Find where the given text appears and provide that cell's center as [x, y] coordinate. 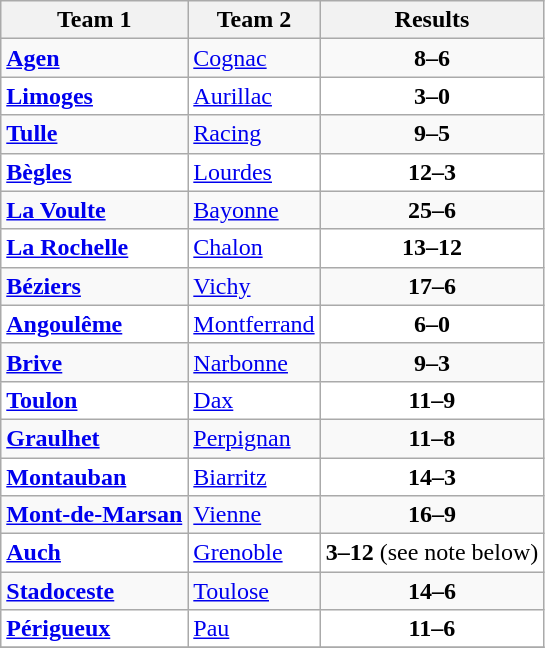
Results [432, 20]
Racing [254, 134]
Brive [94, 362]
16–9 [432, 515]
Mont-de-Marsan [94, 515]
Chalon [254, 248]
13–12 [432, 248]
Team 2 [254, 20]
9–5 [432, 134]
Agen [94, 58]
La Voulte [94, 210]
Vienne [254, 515]
Périgueux [94, 629]
14–3 [432, 477]
Cognac [254, 58]
Grenoble [254, 553]
Bègles [94, 172]
Stadoceste [94, 591]
Aurillac [254, 96]
Narbonne [254, 362]
Graulhet [94, 438]
La Rochelle [94, 248]
3–12 (see note below) [432, 553]
Biarritz [254, 477]
Montferrand [254, 324]
Béziers [94, 286]
12–3 [432, 172]
Team 1 [94, 20]
Toulose [254, 591]
Pau [254, 629]
11–6 [432, 629]
Montauban [94, 477]
25–6 [432, 210]
11–9 [432, 400]
Dax [254, 400]
Toulon [94, 400]
9–3 [432, 362]
Angoulême [94, 324]
17–6 [432, 286]
6–0 [432, 324]
Perpignan [254, 438]
Limoges [94, 96]
Tulle [94, 134]
14–6 [432, 591]
3–0 [432, 96]
Lourdes [254, 172]
Bayonne [254, 210]
Vichy [254, 286]
Auch [94, 553]
8–6 [432, 58]
11–8 [432, 438]
